Detect which cell encompasses the target text, then output its (x, y) center coordinate. 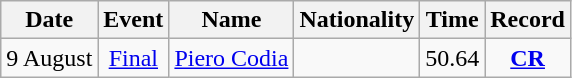
CR (528, 58)
Nationality (357, 20)
Piero Codia (232, 58)
9 August (50, 58)
Final (134, 58)
50.64 (452, 58)
Date (50, 20)
Event (134, 20)
Name (232, 20)
Record (528, 20)
Time (452, 20)
